Search for the cell housing the specified text and yield its (X, Y) center coordinate. 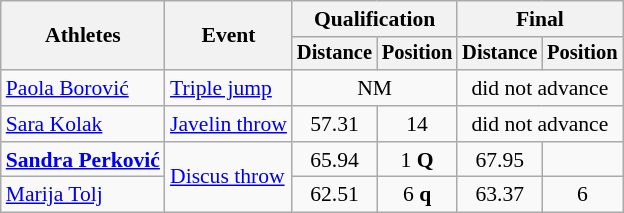
Sara Kolak (83, 124)
Sandra Perković (83, 160)
1 Q (417, 160)
Triple jump (228, 88)
Paola Borović (83, 88)
67.95 (500, 160)
63.37 (500, 195)
Athletes (83, 36)
57.31 (334, 124)
Final (540, 19)
Event (228, 36)
65.94 (334, 160)
14 (417, 124)
Qualification (374, 19)
Javelin throw (228, 124)
6 q (417, 195)
Discus throw (228, 178)
Marija Tolj (83, 195)
62.51 (334, 195)
NM (374, 88)
6 (582, 195)
